Detect which cell encompasses the target text, then output its (X, Y) center coordinate. 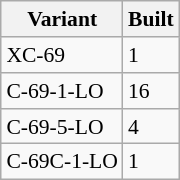
Built (151, 19)
4 (151, 126)
C-69-5-LO (62, 126)
16 (151, 91)
Variant (62, 19)
XC-69 (62, 55)
C-69-1-LO (62, 91)
C-69C-1-LO (62, 162)
